Locate the cell with the specified text and output its [x, y] center coordinate. 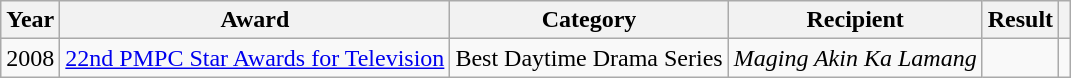
Best Daytime Drama Series [589, 58]
Year [30, 20]
2008 [30, 58]
Result [1020, 20]
22nd PMPC Star Awards for Television [255, 58]
Category [589, 20]
Recipient [855, 20]
Maging Akin Ka Lamang [855, 58]
Award [255, 20]
